Return the [X, Y] coordinate for the center point of the cell that contains the specified text.  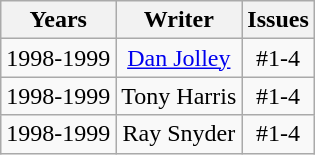
Dan Jolley [179, 58]
Issues [278, 20]
Writer [179, 20]
Tony Harris [179, 96]
Ray Snyder [179, 134]
Years [58, 20]
